Pinpoint the cell where the given text exists, returning its [x, y] midpoint coordinate. 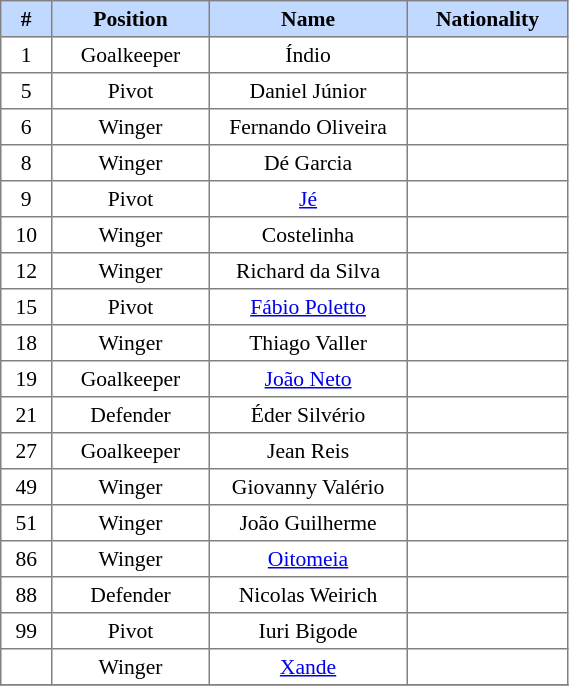
Daniel Júnior [308, 91]
12 [26, 271]
9 [26, 199]
21 [26, 415]
51 [26, 523]
88 [26, 595]
10 [26, 235]
99 [26, 631]
Jé [308, 199]
Fernando Oliveira [308, 127]
Fábio Poletto [308, 307]
# [26, 19]
Name [308, 19]
Richard da Silva [308, 271]
1 [26, 55]
Xande [308, 667]
Dé Garcia [308, 163]
Índio [308, 55]
Éder Silvério [308, 415]
João Neto [308, 379]
Nationality [488, 19]
Nicolas Weirich [308, 595]
João Guilherme [308, 523]
86 [26, 559]
15 [26, 307]
Costelinha [308, 235]
18 [26, 343]
6 [26, 127]
Jean Reis [308, 451]
Thiago Valler [308, 343]
Giovanny Valério [308, 487]
Position [130, 19]
5 [26, 91]
27 [26, 451]
19 [26, 379]
8 [26, 163]
49 [26, 487]
Iuri Bigode [308, 631]
Oitomeia [308, 559]
